Scan for the cell matching the given text and deliver its [x, y] coordinate at center. 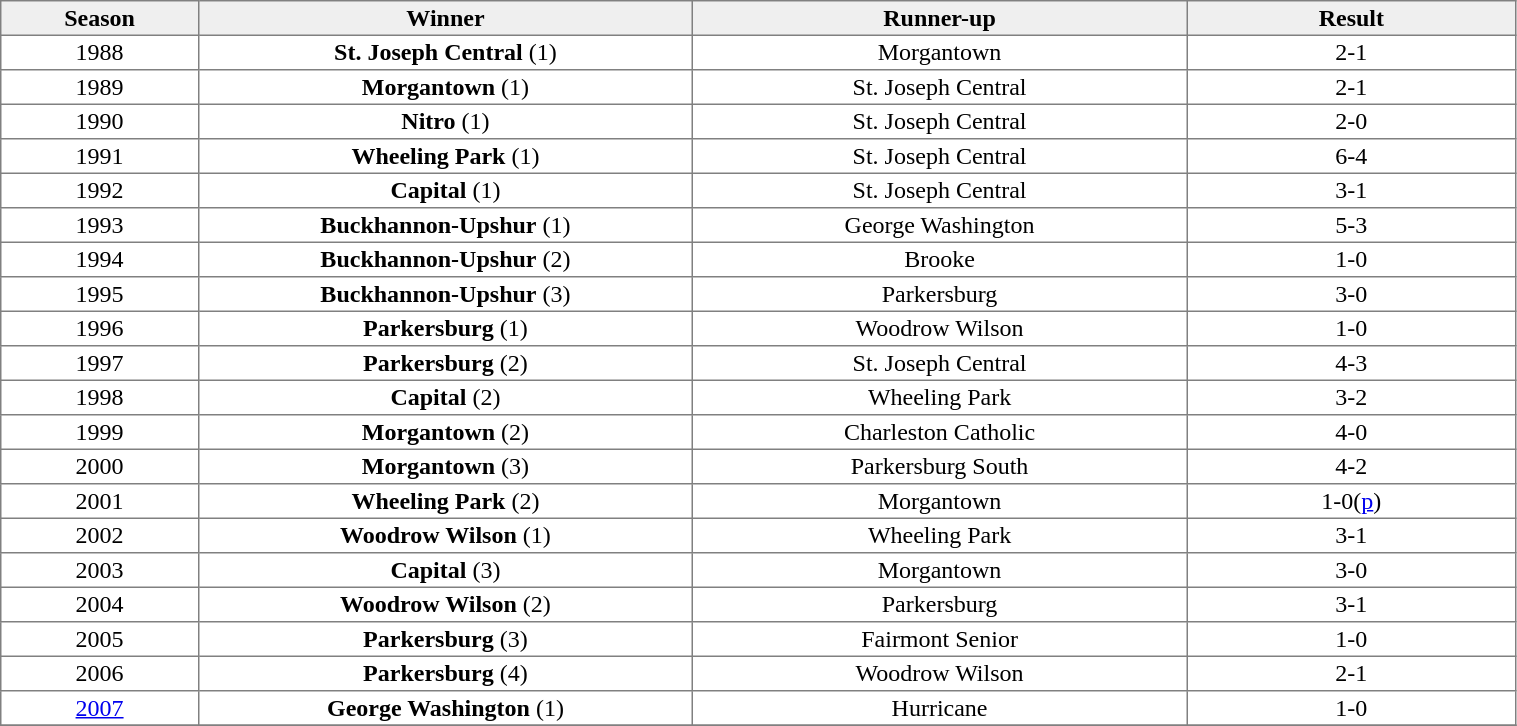
Runner-up [939, 18]
Wheeling Park (2) [445, 501]
2004 [100, 604]
4-2 [1352, 466]
1998 [100, 397]
2003 [100, 570]
2001 [100, 501]
1991 [100, 156]
Buckhannon-Upshur (3) [445, 294]
2005 [100, 639]
Capital (2) [445, 397]
2-0 [1352, 121]
2007 [100, 708]
Parkersburg (4) [445, 673]
Capital (1) [445, 190]
Morgantown (3) [445, 466]
Woodrow Wilson (2) [445, 604]
Charleston Catholic [939, 432]
Parkersburg (2) [445, 363]
1994 [100, 259]
1989 [100, 87]
St. Joseph Central (1) [445, 52]
Parkersburg (3) [445, 639]
4-0 [1352, 432]
Capital (3) [445, 570]
Wheeling Park (1) [445, 156]
Season [100, 18]
Woodrow Wilson (1) [445, 535]
2006 [100, 673]
Buckhannon-Upshur (1) [445, 225]
6-4 [1352, 156]
Parkersburg South [939, 466]
1999 [100, 432]
Parkersburg (1) [445, 328]
1-0(p) [1352, 501]
5-3 [1352, 225]
Morgantown (2) [445, 432]
Brooke [939, 259]
1992 [100, 190]
1993 [100, 225]
1988 [100, 52]
Fairmont Senior [939, 639]
Hurricane [939, 708]
Buckhannon-Upshur (2) [445, 259]
3-2 [1352, 397]
1997 [100, 363]
1996 [100, 328]
Nitro (1) [445, 121]
1995 [100, 294]
Morgantown (1) [445, 87]
2000 [100, 466]
4-3 [1352, 363]
1990 [100, 121]
George Washington [939, 225]
2002 [100, 535]
Winner [445, 18]
George Washington (1) [445, 708]
Result [1352, 18]
